Return the [X, Y] coordinate for the center point of the cell that contains the specified text.  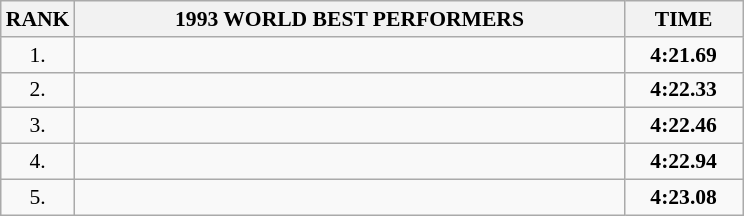
4:22.94 [684, 162]
4. [38, 162]
1993 WORLD BEST PERFORMERS [349, 19]
4:22.33 [684, 90]
5. [38, 197]
TIME [684, 19]
2. [38, 90]
RANK [38, 19]
4:22.46 [684, 126]
1. [38, 55]
3. [38, 126]
4:21.69 [684, 55]
4:23.08 [684, 197]
